Determine the [X, Y] coordinate at the center of the cell enclosing the given text.  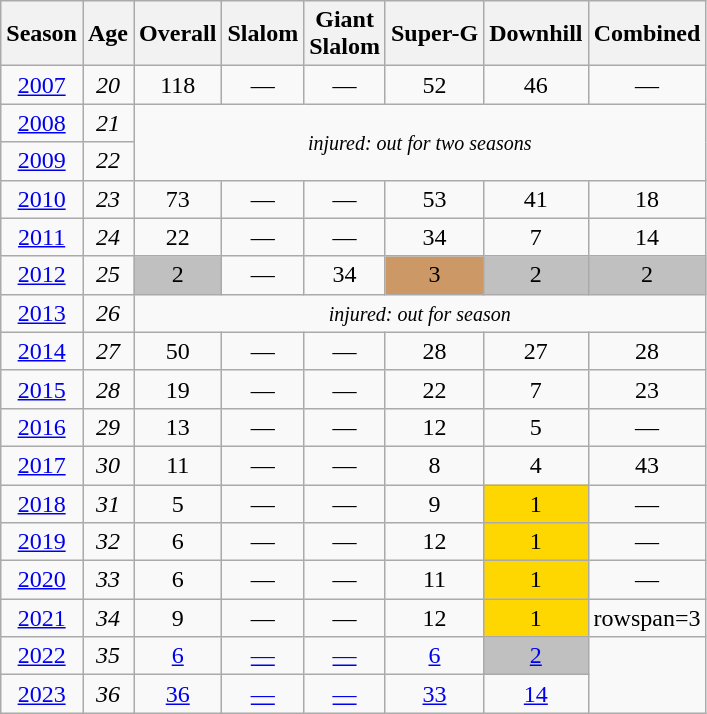
injured: out for season [420, 313]
Combined [647, 34]
Downhill [536, 34]
21 [108, 123]
2012 [42, 275]
2017 [42, 465]
2019 [42, 542]
2008 [42, 123]
2016 [42, 427]
Season [42, 34]
2013 [42, 313]
25 [108, 275]
32 [108, 542]
26 [108, 313]
19 [178, 389]
2015 [42, 389]
Super-G [434, 34]
2007 [42, 85]
2009 [42, 161]
52 [434, 85]
2014 [42, 351]
2022 [42, 656]
18 [647, 199]
29 [108, 427]
13 [178, 427]
31 [108, 503]
2010 [42, 199]
24 [108, 237]
rowspan=3 [647, 618]
Slalom [263, 34]
2020 [42, 580]
GiantSlalom [345, 34]
4 [536, 465]
Age [108, 34]
2011 [42, 237]
injured: out for two seasons [420, 142]
35 [108, 656]
2023 [42, 694]
43 [647, 465]
2021 [42, 618]
50 [178, 351]
46 [536, 85]
30 [108, 465]
2018 [42, 503]
73 [178, 199]
41 [536, 199]
8 [434, 465]
3 [434, 275]
Overall [178, 34]
118 [178, 85]
20 [108, 85]
53 [434, 199]
